Output the [X, Y] coordinate of the center of the cell containing the given text.  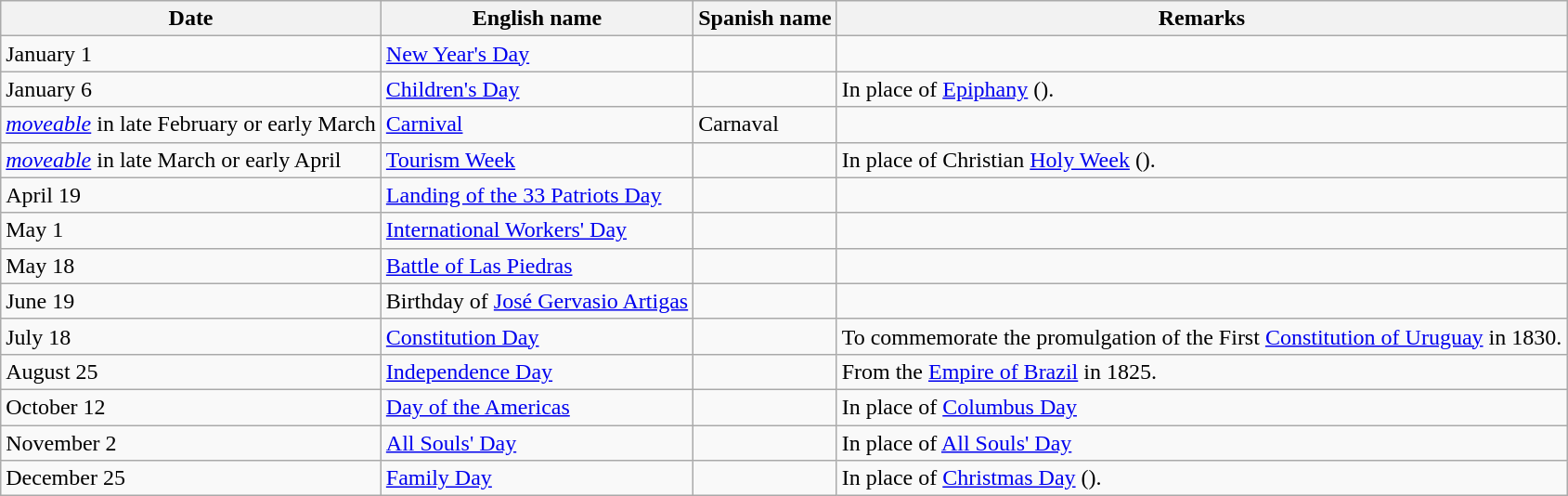
January 1 [191, 54]
International Workers' Day [537, 230]
In place of Epiphany (). [1201, 89]
June 19 [191, 301]
Remarks [1201, 19]
Independence Day [537, 372]
Carnival [537, 124]
December 25 [191, 478]
In place of All Souls' Day [1201, 443]
From the Empire of Brazil in 1825. [1201, 372]
All Souls' Day [537, 443]
Constitution Day [537, 336]
Landing of the 33 Patriots Day [537, 195]
November 2 [191, 443]
Children's Day [537, 89]
Day of the Americas [537, 407]
moveable in late March or early April [191, 160]
Spanish name [765, 19]
Tourism Week [537, 160]
Birthday of José Gervasio Artigas [537, 301]
May 1 [191, 230]
August 25 [191, 372]
moveable in late February or early March [191, 124]
July 18 [191, 336]
New Year's Day [537, 54]
October 12 [191, 407]
January 6 [191, 89]
Battle of Las Piedras [537, 266]
Family Day [537, 478]
Carnaval [765, 124]
April 19 [191, 195]
May 18 [191, 266]
In place of Christian Holy Week (). [1201, 160]
In place of Christmas Day (). [1201, 478]
In place of Columbus Day [1201, 407]
Date [191, 19]
English name [537, 19]
To commemorate the promulgation of the First Constitution of Uruguay in 1830. [1201, 336]
